Identify which cell holds the provided text, then report its [x, y] central coordinate. 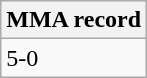
5-0 [74, 58]
MMA record [74, 20]
